Capture the cell that displays the provided text and extract its (X, Y) central coordinate. 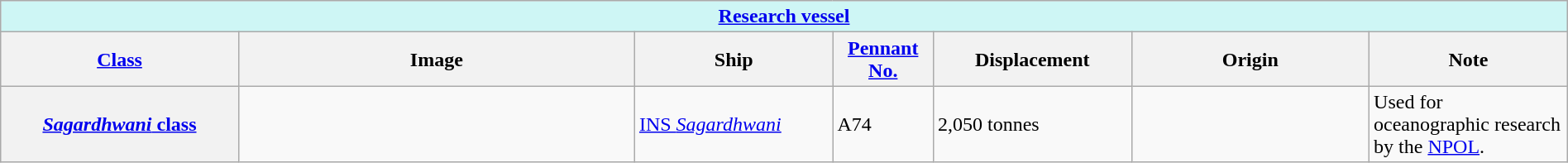
INS Sagardhwani (734, 124)
Sagardhwani class (119, 124)
Origin (1250, 60)
Class (119, 60)
Note (1469, 60)
Pennant No. (883, 60)
Displacement (1032, 60)
Used for oceanographic research by the NPOL. (1469, 124)
2,050 tonnes (1032, 124)
Ship (734, 60)
A74 (883, 124)
Image (437, 60)
Research vessel (784, 17)
